Return the (X, Y) coordinate for the center point of the cell that contains the specified text.  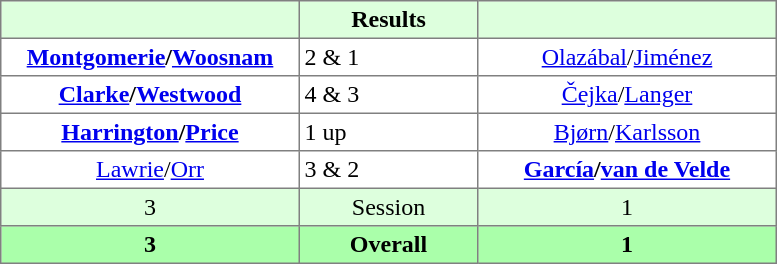
Session (388, 207)
Harrington/Price (150, 132)
Clarke/Westwood (150, 95)
Lawrie/Orr (150, 170)
Bjørn/Karlsson (627, 132)
1 up (388, 132)
Olazábal/Jiménez (627, 57)
4 & 3 (388, 95)
2 & 1 (388, 57)
García/van de Velde (627, 170)
Montgomerie/Woosnam (150, 57)
Čejka/Langer (627, 95)
Overall (388, 245)
3 & 2 (388, 170)
Results (388, 20)
